Determine the (X, Y) coordinate at the center of the cell enclosing the given text.  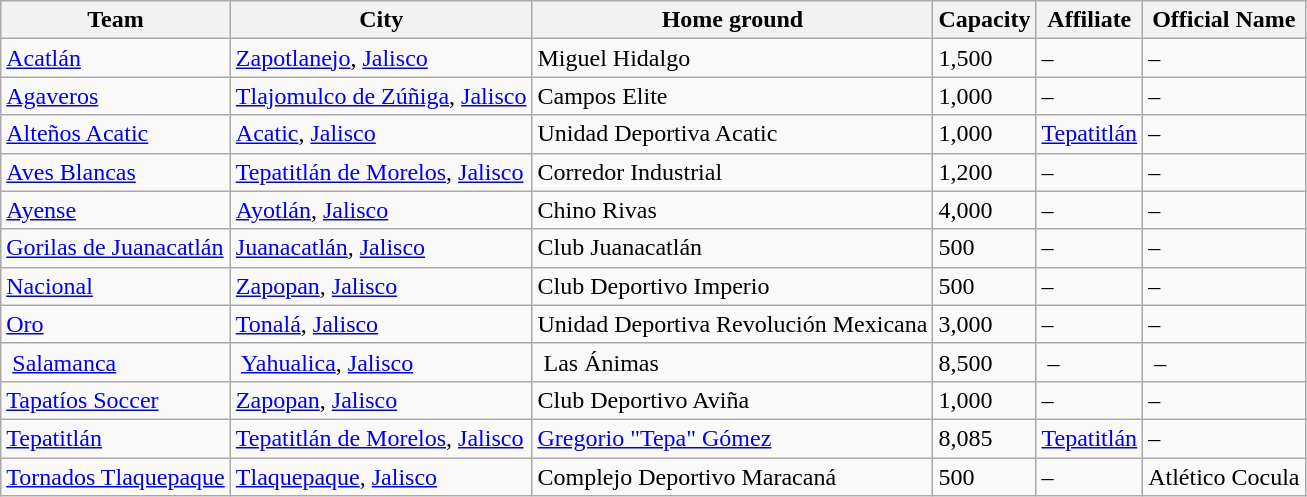
1,200 (984, 172)
Club Juanacatlán (732, 248)
Club Deportivo Imperio (732, 286)
8,085 (984, 438)
Tornados Tlaquepaque (116, 477)
Complejo Deportivo Maracaná (732, 477)
Ayense (116, 210)
City (381, 20)
Ayotlán, Jalisco (381, 210)
Gorilas de Juanacatlán (116, 248)
1,500 (984, 58)
Club Deportivo Aviña (732, 400)
Alteños Acatic (116, 134)
Unidad Deportiva Revolución Mexicana (732, 324)
4,000 (984, 210)
Campos Elite (732, 96)
Agaveros (116, 96)
Acatic, Jalisco (381, 134)
Tonalá, Jalisco (381, 324)
Las Ánimas (732, 362)
Acatlán (116, 58)
Chino Rivas (732, 210)
Yahualica, Jalisco (381, 362)
8,500 (984, 362)
Tapatíos Soccer (116, 400)
Corredor Industrial (732, 172)
Salamanca (116, 362)
Nacional (116, 286)
Official Name (1224, 20)
Oro (116, 324)
Tlaquepaque, Jalisco (381, 477)
Juanacatlán, Jalisco (381, 248)
Team (116, 20)
Capacity (984, 20)
Aves Blancas (116, 172)
Gregorio "Tepa" Gómez (732, 438)
Home ground (732, 20)
Atlético Cocula (1224, 477)
3,000 (984, 324)
Zapotlanejo, Jalisco (381, 58)
Tlajomulco de Zúñiga, Jalisco (381, 96)
Unidad Deportiva Acatic (732, 134)
Miguel Hidalgo (732, 58)
Affiliate (1090, 20)
